Return (x, y) of the center of cell containing provided text 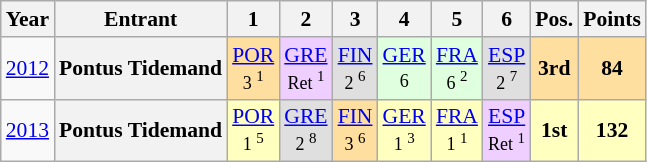
ESP2 7 (506, 68)
GER6 (404, 68)
3 (356, 19)
2012 (28, 68)
Pos. (554, 19)
6 (506, 19)
GRERet 1 (306, 68)
GER 1 3 (404, 130)
4 (404, 19)
Points (612, 19)
FIN 3 6 (356, 130)
FRA6 2 (457, 68)
84 (612, 68)
POR1 5 (253, 130)
132 (612, 130)
2013 (28, 130)
FRA 1 1 (457, 130)
FIN2 6 (356, 68)
2 (306, 19)
POR3 1 (253, 68)
1 (253, 19)
GRE 2 8 (306, 130)
3rd (554, 68)
1st (554, 130)
ESPRet 1 (506, 130)
Year (28, 19)
Entrant (140, 19)
5 (457, 19)
